Determine the (X, Y) coordinate at the center of the cell enclosing the given text.  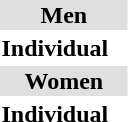
Women (64, 81)
Men (64, 15)
Individual (55, 48)
